Output the (x, y) coordinate of the center of the cell containing the given text.  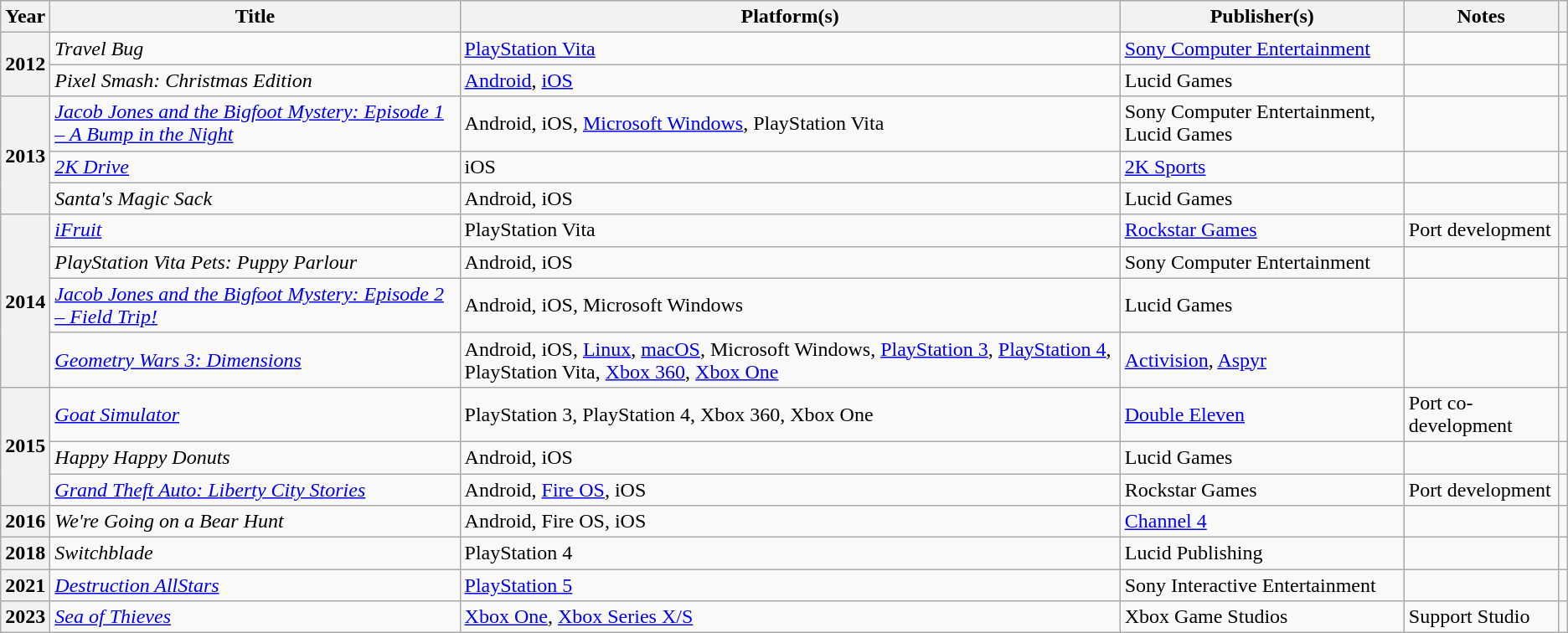
Double Eleven (1261, 414)
PlayStation Vita Pets: Puppy Parlour (255, 262)
Lucid Publishing (1261, 553)
PlayStation 3, PlayStation 4, Xbox 360, Xbox One (790, 414)
Year (25, 17)
Platform(s) (790, 17)
Switchblade (255, 553)
Happy Happy Donuts (255, 457)
Android, iOS, Microsoft Windows, PlayStation Vita (790, 124)
Xbox One, Xbox Series X/S (790, 617)
Travel Bug (255, 49)
2021 (25, 585)
Support Studio (1481, 617)
2016 (25, 522)
Goat Simulator (255, 414)
Santa's Magic Sack (255, 198)
2012 (25, 64)
Channel 4 (1261, 522)
Publisher(s) (1261, 17)
2K Sports (1261, 167)
PlayStation 5 (790, 585)
iOS (790, 167)
2015 (25, 445)
Sea of Thieves (255, 617)
Sony Interactive Entertainment (1261, 585)
We're Going on a Bear Hunt (255, 522)
Jacob Jones and the Bigfoot Mystery: Episode 2 – Field Trip! (255, 305)
Geometry Wars 3: Dimensions (255, 360)
Title (255, 17)
Grand Theft Auto: Liberty City Stories (255, 490)
Notes (1481, 17)
PlayStation 4 (790, 553)
Sony Computer Entertainment, Lucid Games (1261, 124)
Jacob Jones and the Bigfoot Mystery: Episode 1 – A Bump in the Night (255, 124)
Android, iOS, Linux, macOS, Microsoft Windows, PlayStation 3, PlayStation 4, PlayStation Vita, Xbox 360, Xbox One (790, 360)
Activision, Aspyr (1261, 360)
Destruction AllStars (255, 585)
Android, iOS, Microsoft Windows (790, 305)
2K Drive (255, 167)
2014 (25, 301)
2013 (25, 156)
2023 (25, 617)
Xbox Game Studios (1261, 617)
Pixel Smash: Christmas Edition (255, 80)
iFruit (255, 230)
2018 (25, 553)
Port co-development (1481, 414)
